Find where the given text appears and provide that cell's center as (X, Y) coordinate. 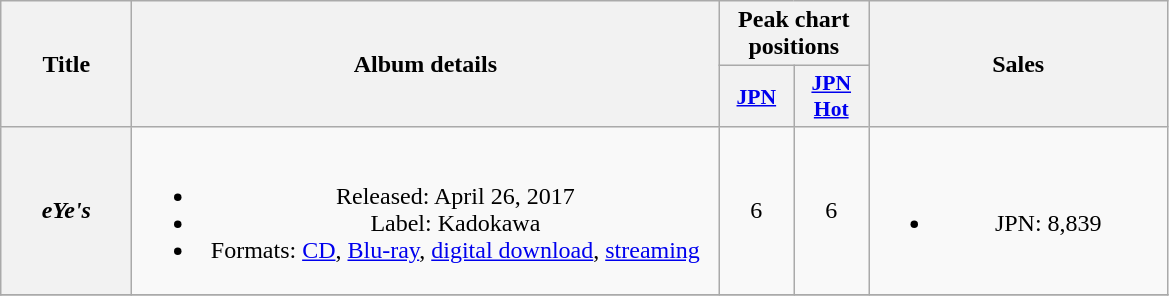
Title (66, 64)
Peak chart positions (794, 34)
JPNHot (832, 96)
JPN (756, 96)
JPN: 8,839 (1018, 210)
Sales (1018, 64)
Released: April 26, 2017Label: KadokawaFormats: CD, Blu-ray, digital download, streaming (426, 210)
eYe's (66, 210)
Album details (426, 64)
